Capture the cell that displays the provided text and extract its (x, y) central coordinate. 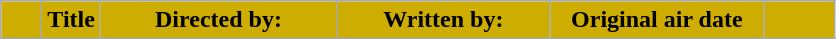
Title (72, 20)
Written by: (443, 20)
Original air date (657, 20)
Directed by: (218, 20)
